Return [X, Y] of the center of cell containing provided text 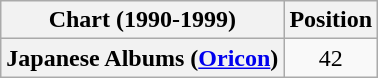
Chart (1990-1999) [142, 20]
Japanese Albums (Oricon) [142, 58]
42 [331, 58]
Position [331, 20]
